Locate the cell with the specified text and output its [X, Y] center coordinate. 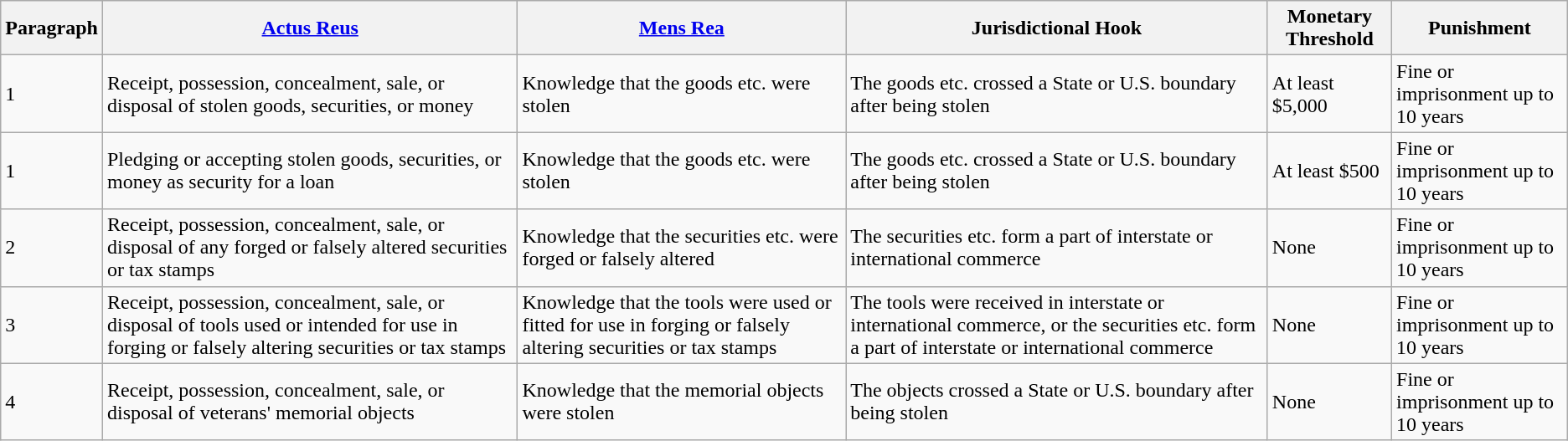
Knowledge that the tools were used or fitted for use in forging or falsely altering securities or tax stamps [682, 325]
Receipt, possession, concealment, sale, or disposal of stolen goods, securities, or money [310, 94]
Monetary Threshold [1329, 28]
Jurisdictional Hook [1057, 28]
Receipt, possession, concealment, sale, or disposal of any forged or falsely altered securities or tax stamps [310, 248]
Knowledge that the securities etc. were forged or falsely altered [682, 248]
The tools were received in interstate or international commerce, or the securities etc. form a part of interstate or international commerce [1057, 325]
The securities etc. form a part of interstate or international commerce [1057, 248]
2 [52, 248]
3 [52, 325]
Knowledge that the memorial objects were stolen [682, 402]
Receipt, possession, concealment, sale, or disposal of veterans' memorial objects [310, 402]
At least $500 [1329, 171]
At least $5,000 [1329, 94]
Paragraph [52, 28]
Receipt, possession, concealment, sale, or disposal of tools used or intended for use in forging or falsely altering securities or tax stamps [310, 325]
The objects crossed a State or U.S. boundary after being stolen [1057, 402]
4 [52, 402]
Mens Rea [682, 28]
Punishment [1480, 28]
Pledging or accepting stolen goods, securities, or money as security for a loan [310, 171]
Actus Reus [310, 28]
